For the text-containing cell, return its midpoint in (x, y) coordinate format. 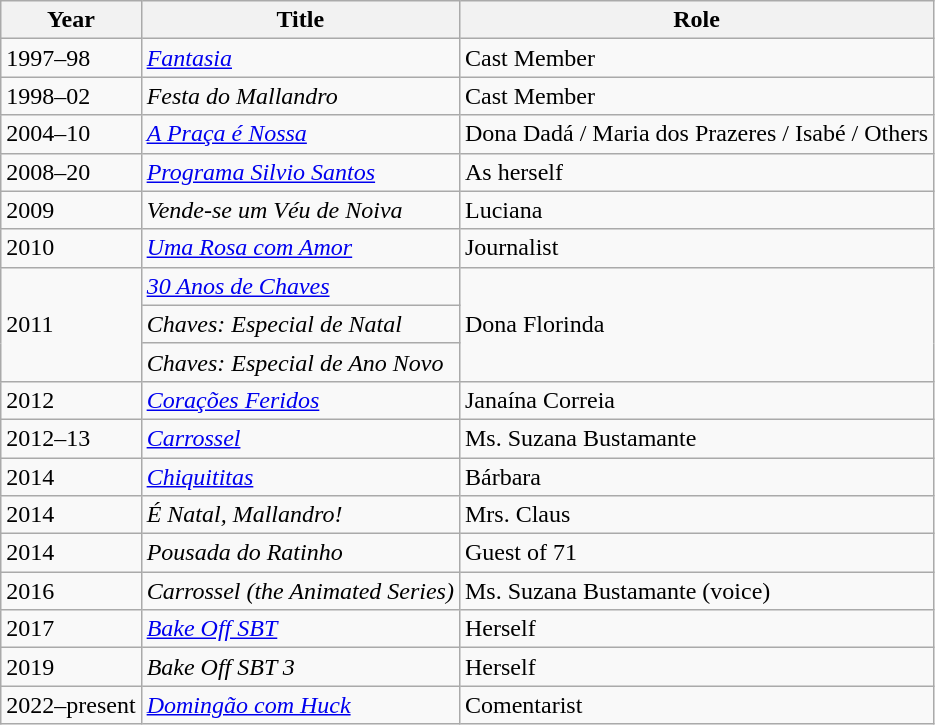
Comentarist (696, 705)
2017 (71, 629)
Domingão com Huck (300, 705)
Chaves: Especial de Ano Novo (300, 362)
Role (696, 20)
Ms. Suzana Bustamante (voice) (696, 591)
Guest of 71 (696, 553)
2004–10 (71, 134)
Carrossel (300, 438)
Fantasia (300, 58)
É Natal, Mallandro! (300, 515)
2022–present (71, 705)
Programa Silvio Santos (300, 172)
Year (71, 20)
Carrossel (the Animated Series) (300, 591)
Uma Rosa com Amor (300, 248)
2011 (71, 324)
Pousada do Ratinho (300, 553)
Ms. Suzana Bustamante (696, 438)
2010 (71, 248)
Chaves: Especial de Natal (300, 324)
Journalist (696, 248)
Janaína Correia (696, 400)
Dona Florinda (696, 324)
Vende-se um Véu de Noiva (300, 210)
Dona Dadá / Maria dos Prazeres / Isabé / Others (696, 134)
2012–13 (71, 438)
Chiquititas (300, 477)
2008–20 (71, 172)
Luciana (696, 210)
2012 (71, 400)
2019 (71, 667)
30 Anos de Chaves (300, 286)
Bake Off SBT (300, 629)
2009 (71, 210)
A Praça é Nossa (300, 134)
2016 (71, 591)
1997–98 (71, 58)
1998–02 (71, 96)
Bárbara (696, 477)
As herself (696, 172)
Title (300, 20)
Festa do Mallandro (300, 96)
Mrs. Claus (696, 515)
Bake Off SBT 3 (300, 667)
Corações Feridos (300, 400)
